Search for the cell housing the specified text and yield its (X, Y) center coordinate. 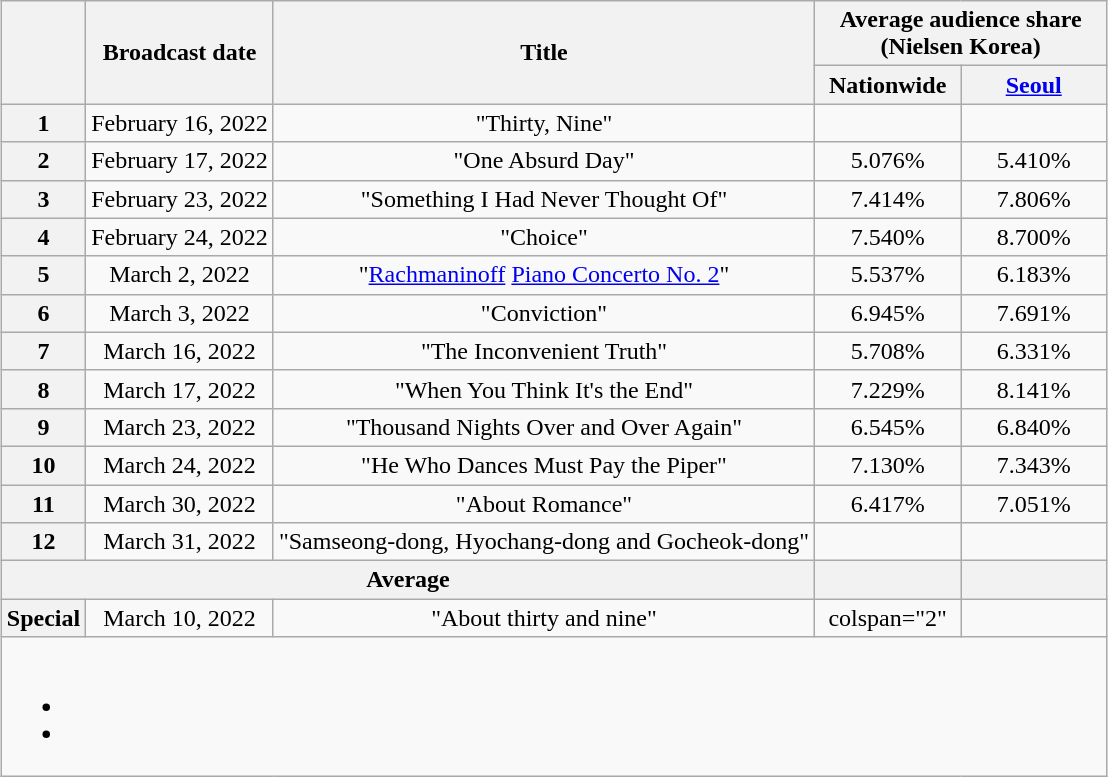
7.691% (1034, 313)
6 (43, 313)
8.700% (1034, 237)
March 16, 2022 (180, 351)
February 24, 2022 (180, 237)
"Rachmaninoff Piano Concerto No. 2" (544, 275)
2 (43, 161)
"Thirty, Nine" (544, 123)
"About thirty and nine" (544, 618)
colspan="2" (888, 618)
7.051% (1034, 503)
March 23, 2022 (180, 427)
6.417% (888, 503)
5.708% (888, 351)
Broadcast date (180, 52)
12 (43, 542)
"Thousand Nights Over and Over Again" (544, 427)
February 17, 2022 (180, 161)
7.540% (888, 237)
February 16, 2022 (180, 123)
5.537% (888, 275)
Nationwide (888, 85)
10 (43, 465)
7.806% (1034, 199)
6.545% (888, 427)
6.840% (1034, 427)
"One Absurd Day" (544, 161)
Average (408, 580)
Average audience share (Nielsen Korea) (961, 34)
7.229% (888, 389)
5 (43, 275)
March 31, 2022 (180, 542)
4 (43, 237)
March 2, 2022 (180, 275)
March 30, 2022 (180, 503)
March 3, 2022 (180, 313)
March 10, 2022 (180, 618)
Title (544, 52)
"He Who Dances Must Pay the Piper" (544, 465)
"Samseong-dong, Hyochang-dong and Gocheok-dong" (544, 542)
"When You Think It's the End" (544, 389)
6.331% (1034, 351)
1 (43, 123)
5.410% (1034, 161)
7 (43, 351)
8.141% (1034, 389)
Special (43, 618)
6.945% (888, 313)
Seoul (1034, 85)
"Conviction" (544, 313)
"Choice" (544, 237)
February 23, 2022 (180, 199)
7.414% (888, 199)
8 (43, 389)
7.130% (888, 465)
11 (43, 503)
6.183% (1034, 275)
5.076% (888, 161)
3 (43, 199)
"About Romance" (544, 503)
March 24, 2022 (180, 465)
March 17, 2022 (180, 389)
"The Inconvenient Truth" (544, 351)
9 (43, 427)
"Something I Had Never Thought Of" (544, 199)
7.343% (1034, 465)
